Identify which cell holds the provided text, then report its [X, Y] central coordinate. 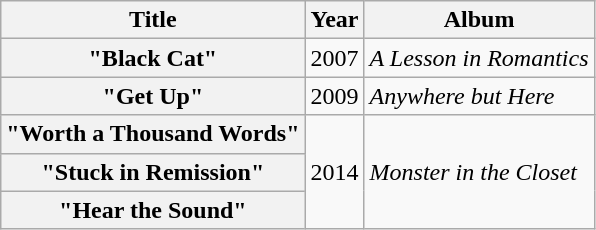
2007 [334, 58]
Year [334, 20]
Title [153, 20]
2009 [334, 96]
Monster in the Closet [479, 172]
A Lesson in Romantics [479, 58]
"Black Cat" [153, 58]
2014 [334, 172]
Album [479, 20]
"Stuck in Remission" [153, 172]
"Get Up" [153, 96]
"Worth a Thousand Words" [153, 134]
Anywhere but Here [479, 96]
"Hear the Sound" [153, 210]
